Search for the cell housing the specified text and yield its [x, y] center coordinate. 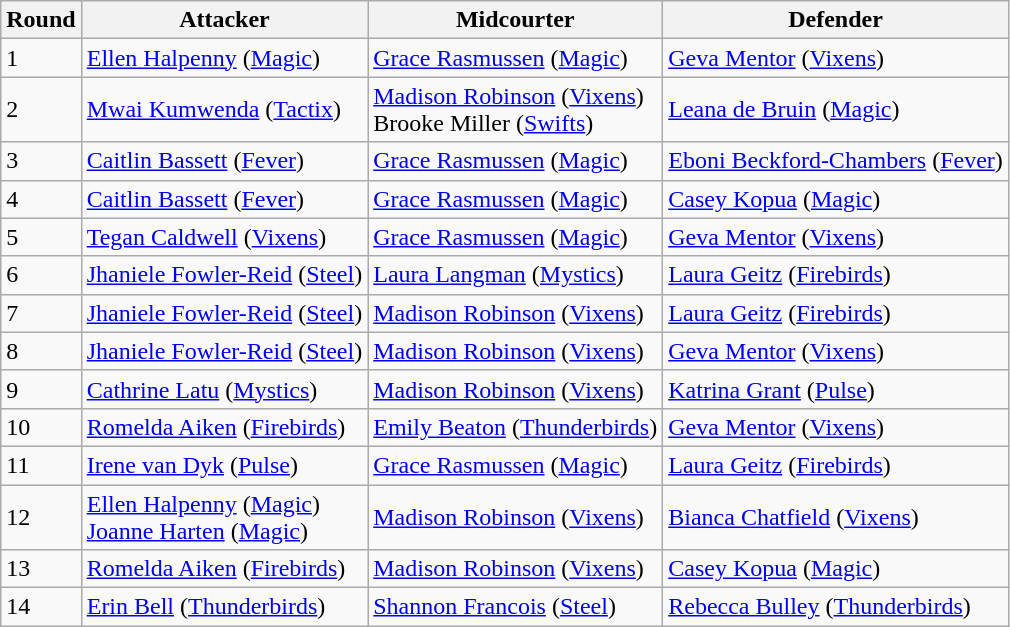
Shannon Francois (Steel) [516, 607]
Laura Langman (Mystics) [516, 275]
Mwai Kumwenda (Tactix) [224, 110]
6 [41, 275]
3 [41, 161]
14 [41, 607]
5 [41, 237]
13 [41, 569]
Cathrine Latu (Mystics) [224, 389]
Katrina Grant (Pulse) [836, 389]
7 [41, 313]
Emily Beaton (Thunderbirds) [516, 427]
Midcourter [516, 20]
Erin Bell (Thunderbirds) [224, 607]
4 [41, 199]
10 [41, 427]
Leana de Bruin (Magic) [836, 110]
Round [41, 20]
1 [41, 58]
Eboni Beckford-Chambers (Fever) [836, 161]
Ellen Halpenny (Magic) Joanne Harten (Magic) [224, 516]
Madison Robinson (Vixens) Brooke Miller (Swifts) [516, 110]
9 [41, 389]
Tegan Caldwell (Vixens) [224, 237]
11 [41, 465]
8 [41, 351]
Defender [836, 20]
Bianca Chatfield (Vixens) [836, 516]
12 [41, 516]
Irene van Dyk (Pulse) [224, 465]
2 [41, 110]
Attacker [224, 20]
Rebecca Bulley (Thunderbirds) [836, 607]
Ellen Halpenny (Magic) [224, 58]
